Pinpoint the cell where the given text exists, returning its (x, y) midpoint coordinate. 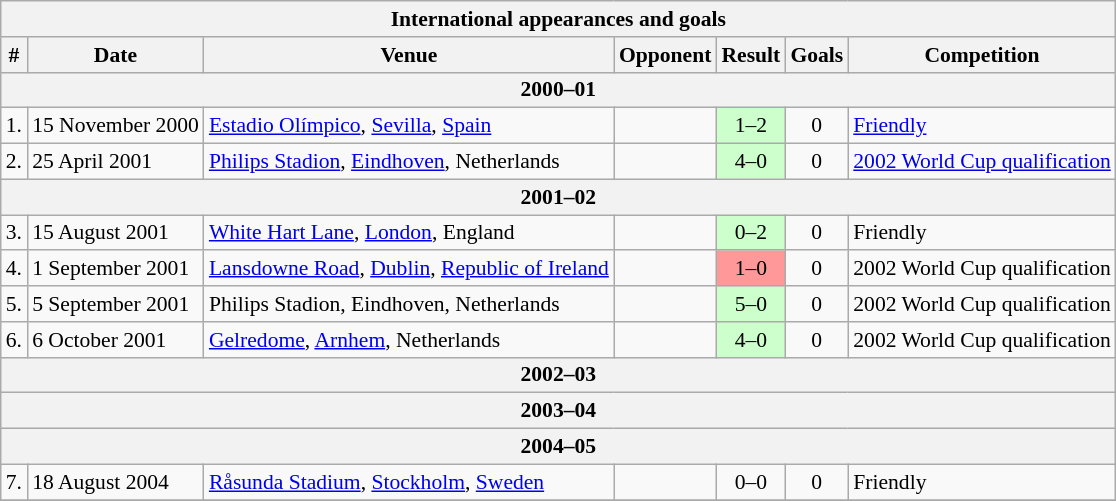
0–2 (750, 233)
Estadio Olímpico, Sevilla, Spain (409, 126)
15 August 2001 (116, 233)
18 August 2004 (116, 482)
6. (14, 340)
5. (14, 304)
Result (750, 55)
Competition (982, 55)
6 October 2001 (116, 340)
White Hart Lane, London, England (409, 233)
2001–02 (558, 197)
2. (14, 162)
1 September 2001 (116, 269)
International appearances and goals (558, 19)
2004–05 (558, 447)
4. (14, 269)
Lansdowne Road, Dublin, Republic of Ireland (409, 269)
5 September 2001 (116, 304)
7. (14, 482)
3. (14, 233)
1. (14, 126)
Goals (816, 55)
1–2 (750, 126)
Opponent (666, 55)
Date (116, 55)
2002–03 (558, 375)
Venue (409, 55)
5–0 (750, 304)
Gelredome, Arnhem, Netherlands (409, 340)
2000–01 (558, 90)
25 April 2001 (116, 162)
# (14, 55)
0–0 (750, 482)
2003–04 (558, 411)
Råsunda Stadium, Stockholm, Sweden (409, 482)
15 November 2000 (116, 126)
1–0 (750, 269)
